Scan for the cell matching the given text and deliver its [X, Y] coordinate at center. 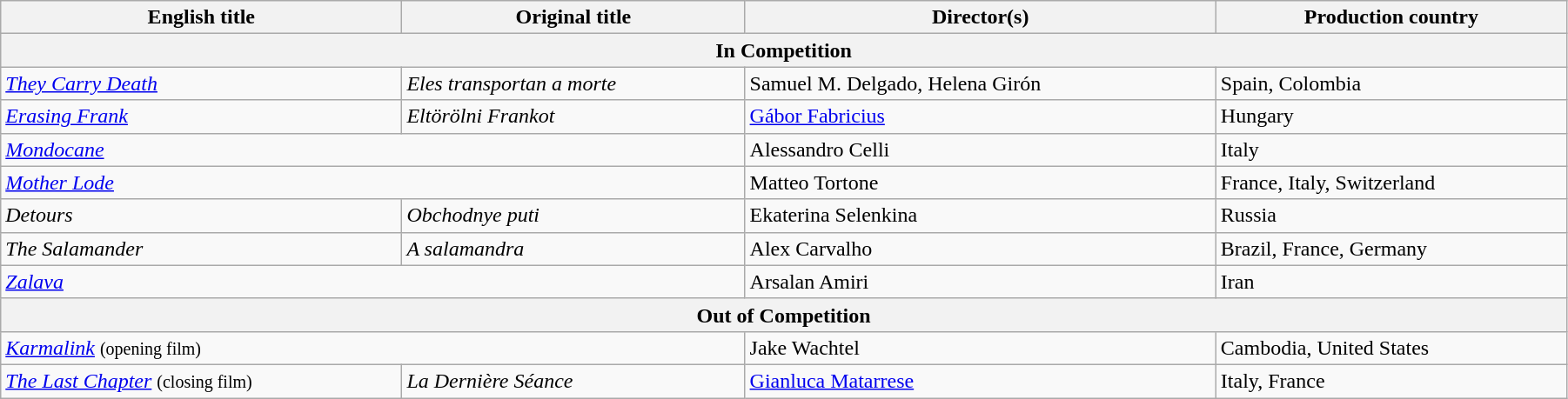
Mother Lode [372, 183]
Italy [1390, 150]
The Salamander [202, 249]
La Dernière Séance [573, 381]
Jake Wachtel [980, 348]
Eles transportan a morte [573, 83]
Russia [1390, 216]
Karmalink (opening film) [372, 348]
Samuel M. Delgado, Helena Girón [980, 83]
Brazil, France, Germany [1390, 249]
Original title [573, 17]
Detours [202, 216]
They Carry Death [202, 83]
The Last Chapter (closing film) [202, 381]
Hungary [1390, 116]
Alessandro Celli [980, 150]
Arsalan Amiri [980, 282]
Mondocane [372, 150]
In Competition [784, 50]
Zalava [372, 282]
Eltörölni Frankot [573, 116]
Spain, Colombia [1390, 83]
Director(s) [980, 17]
Ekaterina Selenkina [980, 216]
Production country [1390, 17]
Erasing Frank [202, 116]
Cambodia, United States [1390, 348]
A salamandra [573, 249]
Alex Carvalho [980, 249]
Gianluca Matarrese [980, 381]
Gábor Fabricius [980, 116]
Obchodnye puti [573, 216]
Matteo Tortone [980, 183]
Out of Competition [784, 315]
Italy, France [1390, 381]
English title [202, 17]
Iran [1390, 282]
France, Italy, Switzerland [1390, 183]
